Pinpoint the cell where the given text exists, returning its (X, Y) midpoint coordinate. 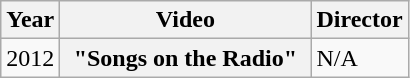
"Songs on the Radio" (186, 58)
Video (186, 20)
Year (30, 20)
N/A (360, 58)
Director (360, 20)
2012 (30, 58)
